Identify which cell holds the provided text, then report its [x, y] central coordinate. 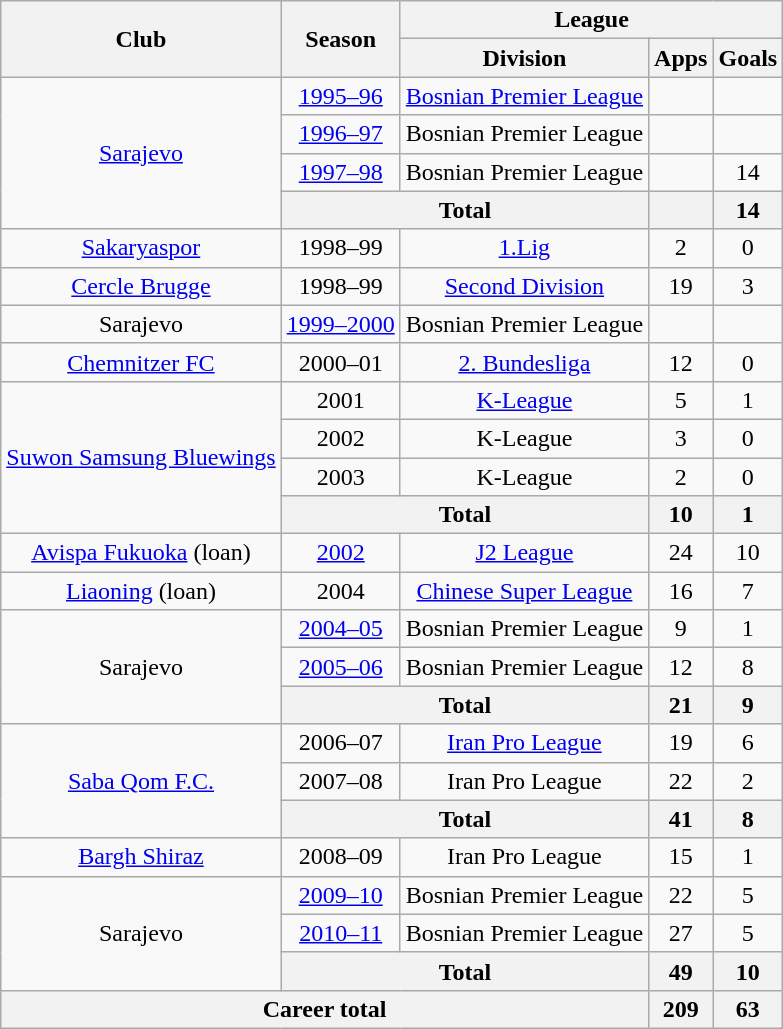
League [591, 20]
J2 League [524, 553]
2009–10 [340, 895]
Bargh Shiraz [141, 857]
24 [681, 553]
Saba Qom F.C. [141, 781]
Second Division [524, 286]
2010–11 [340, 933]
21 [681, 705]
2008–09 [340, 857]
Avispa Fukuoka (loan) [141, 553]
Cercle Brugge [141, 286]
2001 [340, 400]
Season [340, 39]
Division [524, 58]
15 [681, 857]
2. Bundesliga [524, 362]
Chemnitzer FC [141, 362]
1999–2000 [340, 324]
Club [141, 39]
209 [681, 1009]
2005–06 [340, 667]
Goals [748, 58]
Career total [325, 1009]
Apps [681, 58]
1995–96 [340, 96]
2006–07 [340, 743]
2004–05 [340, 629]
2000–01 [340, 362]
Liaoning (loan) [141, 591]
1.Lig [524, 248]
63 [748, 1009]
Chinese Super League [524, 591]
1996–97 [340, 134]
Sakaryaspor [141, 248]
2007–08 [340, 781]
6 [748, 743]
Suwon Samsung Bluewings [141, 457]
2003 [340, 477]
2004 [340, 591]
27 [681, 933]
41 [681, 819]
49 [681, 971]
1997–98 [340, 172]
7 [748, 591]
16 [681, 591]
